Capture the cell that displays the provided text and extract its [x, y] central coordinate. 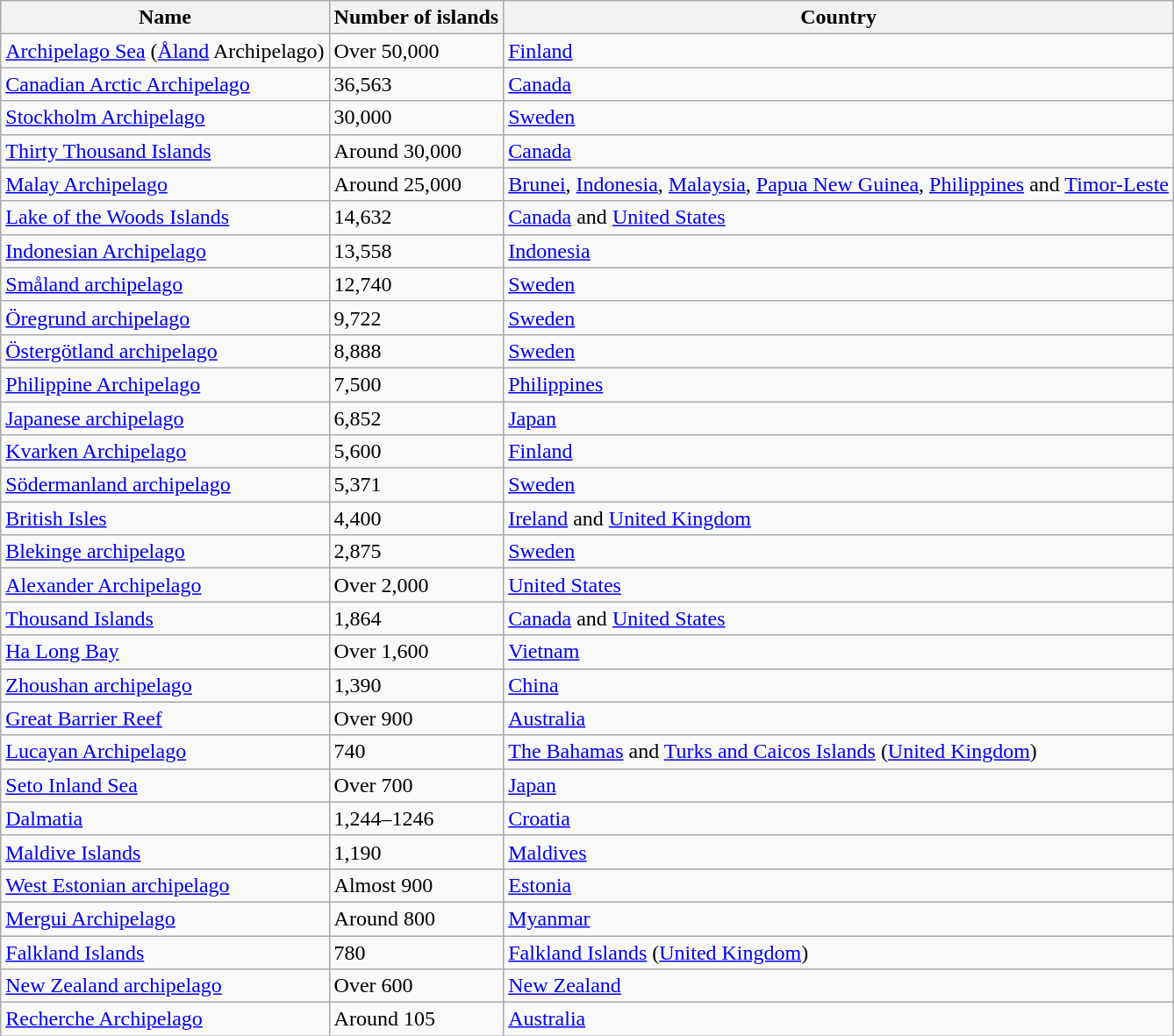
Croatia [839, 818]
Maldives [839, 852]
Småland archipelago [165, 284]
Over 50,000 [416, 51]
Dalmatia [165, 818]
United States [839, 585]
9,722 [416, 318]
Thirty Thousand Islands [165, 151]
Alexander Archipelago [165, 585]
Stockholm Archipelago [165, 118]
Vietnam [839, 652]
Number of islands [416, 18]
Ireland and United Kingdom [839, 518]
Maldive Islands [165, 852]
China [839, 685]
West Estonian archipelago [165, 885]
Ha Long Bay [165, 652]
Over 2,000 [416, 585]
Brunei, Indonesia, Malaysia, Papua New Guinea, Philippines and Timor-Leste [839, 184]
6,852 [416, 418]
Philippines [839, 384]
5,371 [416, 485]
1,190 [416, 852]
Around 800 [416, 918]
7,500 [416, 384]
14,632 [416, 218]
4,400 [416, 518]
Södermanland archipelago [165, 485]
Lucayan Archipelago [165, 752]
Estonia [839, 885]
Blekinge archipelago [165, 552]
Around 25,000 [416, 184]
Recherche Archipelago [165, 1019]
Over 900 [416, 718]
Great Barrier Reef [165, 718]
12,740 [416, 284]
Mergui Archipelago [165, 918]
New Zealand [839, 986]
Seto Inland Sea [165, 785]
5,600 [416, 452]
Canadian Arctic Archipelago [165, 84]
Country [839, 18]
Over 600 [416, 986]
Lake of the Woods Islands [165, 218]
Indonesia [839, 251]
Falkland Islands [165, 952]
780 [416, 952]
36,563 [416, 84]
Zhoushan archipelago [165, 685]
Japanese archipelago [165, 418]
1,390 [416, 685]
New Zealand archipelago [165, 986]
Falkland Islands (United Kingdom) [839, 952]
Myanmar [839, 918]
1,864 [416, 618]
Kvarken Archipelago [165, 452]
2,875 [416, 552]
Archipelago Sea (Åland Archipelago) [165, 51]
Thousand Islands [165, 618]
Östergötland archipelago [165, 351]
British Isles [165, 518]
Öregrund archipelago [165, 318]
Around 30,000 [416, 151]
Over 1,600 [416, 652]
Over 700 [416, 785]
Name [165, 18]
Indonesian Archipelago [165, 251]
13,558 [416, 251]
1,244–1246 [416, 818]
Almost 900 [416, 885]
8,888 [416, 351]
Malay Archipelago [165, 184]
30,000 [416, 118]
740 [416, 752]
Philippine Archipelago [165, 384]
Around 105 [416, 1019]
The Bahamas and Turks and Caicos Islands (United Kingdom) [839, 752]
